Capture the cell that displays the provided text and extract its (x, y) central coordinate. 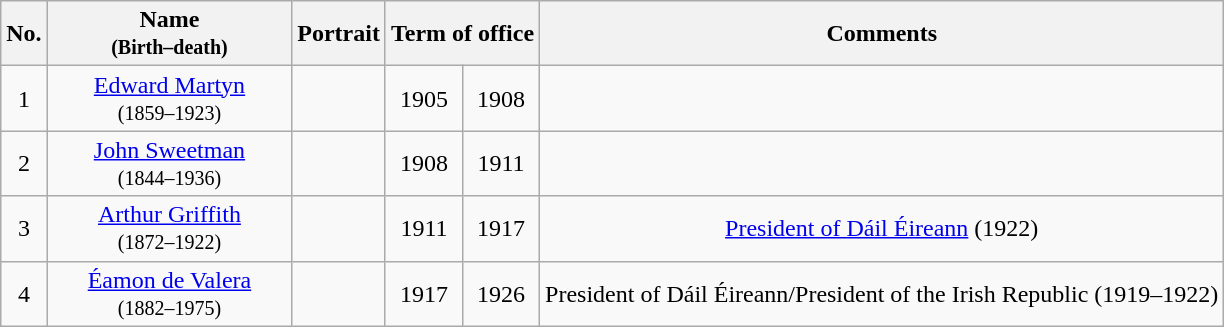
John Sweetman(1844–1936) (170, 164)
3 (24, 228)
Comments (882, 34)
President of Dáil Éireann (1922) (882, 228)
Éamon de Valera(1882–1975) (170, 294)
1 (24, 98)
Name(Birth–death) (170, 34)
1905 (424, 98)
Arthur Griffith(1872–1922) (170, 228)
Term of office (462, 34)
Portrait (339, 34)
Edward Martyn(1859–1923) (170, 98)
President of Dáil Éireann/President of the Irish Republic (1919–1922) (882, 294)
No. (24, 34)
2 (24, 164)
4 (24, 294)
1926 (502, 294)
